Locate the cell with the specified text and output its (X, Y) center coordinate. 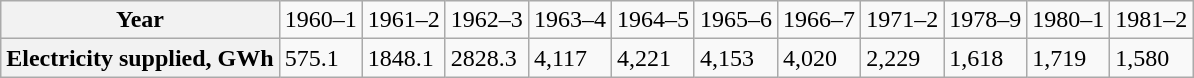
2828.3 (486, 58)
Electricity supplied, GWh (140, 58)
2,229 (902, 58)
575.1 (320, 58)
1960–1 (320, 20)
4,221 (652, 58)
1848.1 (404, 58)
1964–5 (652, 20)
1978–9 (986, 20)
1,580 (1152, 58)
4,117 (570, 58)
1961–2 (404, 20)
1965–6 (736, 20)
4,153 (736, 58)
1981–2 (1152, 20)
1963–4 (570, 20)
Year (140, 20)
1980–1 (1068, 20)
4,020 (820, 58)
1,719 (1068, 58)
1966–7 (820, 20)
1962–3 (486, 20)
1,618 (986, 58)
1971–2 (902, 20)
